Provide the [X, Y] coordinate of the cell's center where the given text is located.  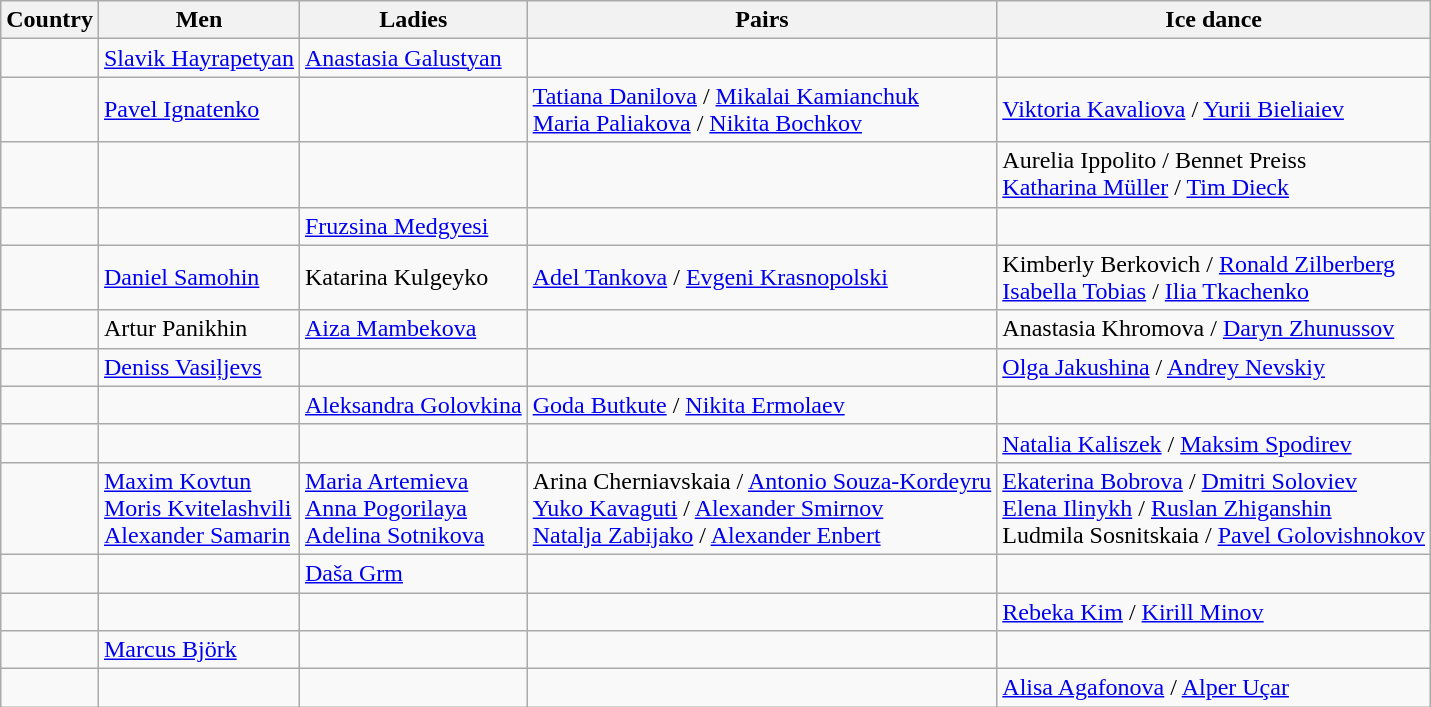
Anastasia Galustyan [413, 58]
Viktoria Kavaliova / Yurii Bieliaiev [1214, 110]
Goda Butkute / Nikita Ermolaev [762, 405]
Adel Tankova / Evgeni Krasnopolski [762, 278]
Deniss Vasiļjevs [198, 367]
Arina Cherniavskaia / Antonio Souza-Kordeyru Yuko Kavaguti / Alexander Smirnov Natalja Zabijako / Alexander Enbert [762, 508]
Maria Artemieva Anna Pogorilaya Adelina Sotnikova [413, 508]
Artur Panikhin [198, 329]
Aiza Mambekova [413, 329]
Daša Grm [413, 573]
Pavel Ignatenko [198, 110]
Rebeka Kim / Kirill Minov [1214, 611]
Daniel Samohin [198, 278]
Men [198, 20]
Aurelia Ippolito / Bennet Preiss Katharina Müller / Tim Dieck [1214, 174]
Ice dance [1214, 20]
Aleksandra Golovkina [413, 405]
Fruzsina Medgyesi [413, 226]
Pairs [762, 20]
Anastasia Khromova / Daryn Zhunussov [1214, 329]
Natalia Kaliszek / Maksim Spodirev [1214, 443]
Ekaterina Bobrova / Dmitri Soloviev Elena Ilinykh / Ruslan Zhiganshin Ludmila Sosnitskaia / Pavel Golovishnokov [1214, 508]
Olga Jakushina / Andrey Nevskiy [1214, 367]
Slavik Hayrapetyan [198, 58]
Country [50, 20]
Ladies [413, 20]
Katarina Kulgeyko [413, 278]
Kimberly Berkovich / Ronald Zilberberg Isabella Tobias / Ilia Tkachenko [1214, 278]
Marcus Björk [198, 650]
Alisa Agafonova / Alper Uçar [1214, 688]
Maxim Kovtun Moris Kvitelashvili Alexander Samarin [198, 508]
Tatiana Danilova / Mikalai Kamianchuk Maria Paliakova / Nikita Bochkov [762, 110]
